Locate the cell with the specified text and output its (x, y) center coordinate. 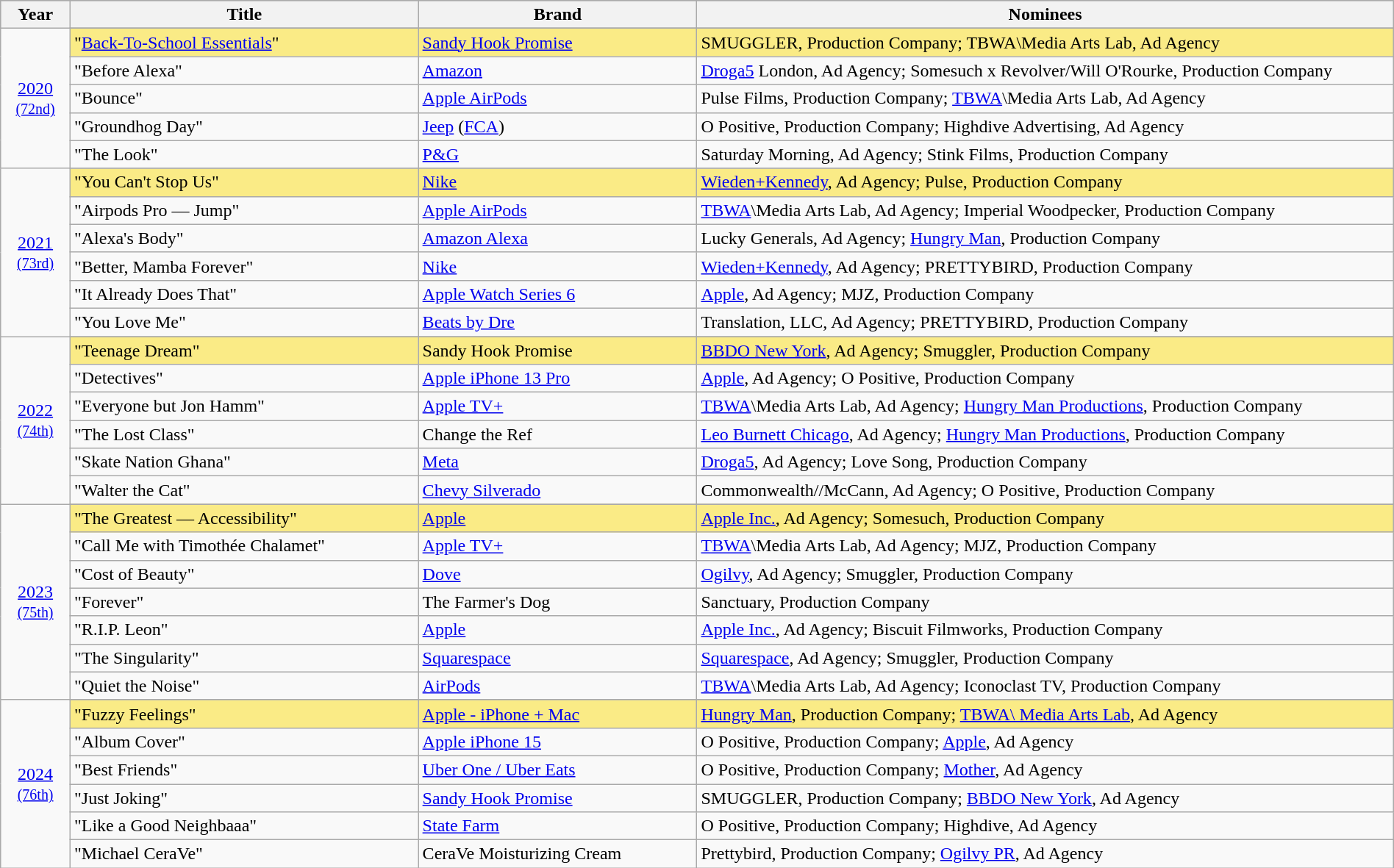
Apple iPhone 13 Pro (557, 379)
"Better, Mamba Forever" (244, 266)
Ogilvy, Ad Agency; Smuggler, Production Company (1045, 574)
Prettybird, Production Company; Ogilvy PR, Ad Agency (1045, 854)
Translation, LLC, Ad Agency; PRETTYBIRD, Production Company (1045, 322)
Squarespace (557, 658)
Apple, Ad Agency; O Positive, Production Company (1045, 379)
Droga5 London, Ad Agency; Somesuch x Revolver/Will O'Rourke, Production Company (1045, 71)
2024(76th) (35, 783)
"Quiet the Noise" (244, 686)
"Just Joking" (244, 797)
Uber One / Uber Eats (557, 770)
The Farmer's Dog (557, 602)
AirPods (557, 686)
Apple, Ad Agency; MJZ, Production Company (1045, 294)
"The Singularity" (244, 658)
"Alexa's Body" (244, 238)
Apple iPhone 15 (557, 742)
BBDO New York, Ad Agency; Smuggler, Production Company (1045, 351)
"Teenage Dream" (244, 351)
SMUGGLER, Production Company; BBDO New York, Ad Agency (1045, 797)
TBWA\Media Arts Lab, Ad Agency; Hungry Man Productions, Production Company (1045, 406)
Nominees (1045, 15)
Leo Burnett Chicago, Ad Agency; Hungry Man Productions, Production Company (1045, 434)
"Before Alexa" (244, 71)
O Positive, Production Company; Highdive, Ad Agency (1045, 826)
"Bounce" (244, 98)
Droga5, Ad Agency; Love Song, Production Company (1045, 462)
Pulse Films, Production Company; TBWA\Media Arts Lab, Ad Agency (1045, 98)
SMUGGLER, Production Company; TBWA\Media Arts Lab, Ad Agency (1045, 43)
Sanctuary, Production Company (1045, 602)
Commonwealth//McCann, Ad Agency; O Positive, Production Company (1045, 490)
TBWA\Media Arts Lab, Ad Agency; MJZ, Production Company (1045, 546)
Wieden+Kennedy, Ad Agency; Pulse, Production Company (1045, 182)
State Farm (557, 826)
2021(73rd) (35, 252)
"R.I.P. Leon" (244, 630)
2022(74th) (35, 420)
Title (244, 15)
CeraVe Moisturizing Cream (557, 854)
"The Lost Class" (244, 434)
O Positive, Production Company; Highdive Advertising, Ad Agency (1045, 126)
"Skate Nation Ghana" (244, 462)
Jeep (FCA) (557, 126)
"Best Friends" (244, 770)
"Everyone but Jon Hamm" (244, 406)
TBWA\Media Arts Lab, Ad Agency; Iconoclast TV, Production Company (1045, 686)
Dove (557, 574)
"Call Me with Timothée Chalamet" (244, 546)
Brand (557, 15)
Amazon (557, 71)
Apple Inc., Ad Agency; Somesuch, Production Company (1045, 518)
"The Look" (244, 154)
Squarespace, Ad Agency; Smuggler, Production Company (1045, 658)
"You Can't Stop Us" (244, 182)
Chevy Silverado (557, 490)
"Cost of Beauty" (244, 574)
Apple Watch Series 6 (557, 294)
O Positive, Production Company; Mother, Ad Agency (1045, 770)
"Michael CeraVe" (244, 854)
Year (35, 15)
"You Love Me" (244, 322)
"Airpods Pro — Jump" (244, 210)
Saturday Morning, Ad Agency; Stink Films, Production Company (1045, 154)
Lucky Generals, Ad Agency; Hungry Man, Production Company (1045, 238)
"Detectives" (244, 379)
"Album Cover" (244, 742)
Amazon Alexa (557, 238)
Meta (557, 462)
"The Greatest — Accessibility" (244, 518)
Hungry Man, Production Company; TBWA\ Media Arts Lab, Ad Agency (1045, 714)
TBWA\Media Arts Lab, Ad Agency; Imperial Woodpecker, Production Company (1045, 210)
"Groundhog Day" (244, 126)
Apple - iPhone + Mac (557, 714)
Wieden+Kennedy, Ad Agency; PRETTYBIRD, Production Company (1045, 266)
P&G (557, 154)
2023(75th) (35, 602)
"Forever" (244, 602)
"Like a Good Neighbaaa" (244, 826)
Change the Ref (557, 434)
Beats by Dre (557, 322)
"Fuzzy Feelings" (244, 714)
2020(72nd) (35, 98)
Apple Inc., Ad Agency; Biscuit Filmworks, Production Company (1045, 630)
"Back-To-School Essentials" (244, 43)
O Positive, Production Company; Apple, Ad Agency (1045, 742)
"Walter the Cat" (244, 490)
"It Already Does That" (244, 294)
